Output the [x, y] coordinate of the center of the cell containing the given text.  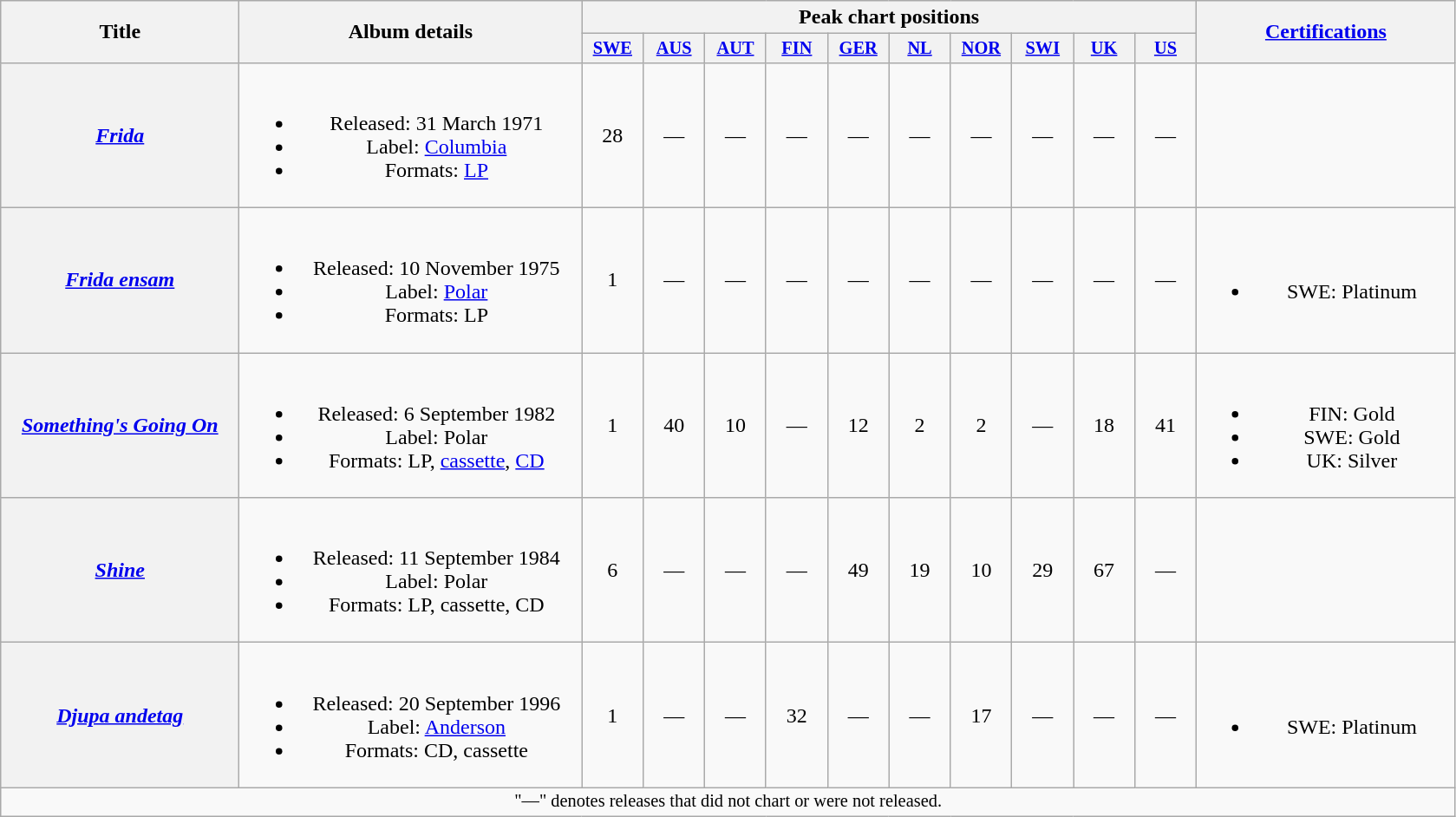
Frida [120, 135]
Released: 10 November 1975Label: PolarFormats: LP [411, 281]
FIN: Gold SWE: GoldUK: Silver [1325, 425]
US [1165, 49]
6 [612, 571]
41 [1165, 425]
18 [1105, 425]
Shine [120, 571]
GER [859, 49]
Something's Going On [120, 425]
AUS [675, 49]
40 [675, 425]
NOR [982, 49]
"—" denotes releases that did not chart or were not released. [728, 802]
AUT [735, 49]
Frida ensam [120, 281]
NL [919, 49]
Released: 31 March 1971Label: ColumbiaFormats: LP [411, 135]
67 [1105, 571]
Title [120, 32]
19 [919, 571]
UK [1105, 49]
Released: 6 September 1982Label: PolarFormats: LP, cassette, CD [411, 425]
Certifications [1325, 32]
Djupa andetag [120, 715]
17 [982, 715]
12 [859, 425]
Peak chart positions [890, 17]
49 [859, 571]
SWI [1042, 49]
SWE [612, 49]
Released: 20 September 1996Label: AndersonFormats: CD, cassette [411, 715]
Released: 11 September 1984Label: PolarFormats: LP, cassette, CD [411, 571]
29 [1042, 571]
Album details [411, 32]
FIN [796, 49]
32 [796, 715]
28 [612, 135]
